Search for the cell housing the specified text and yield its [x, y] center coordinate. 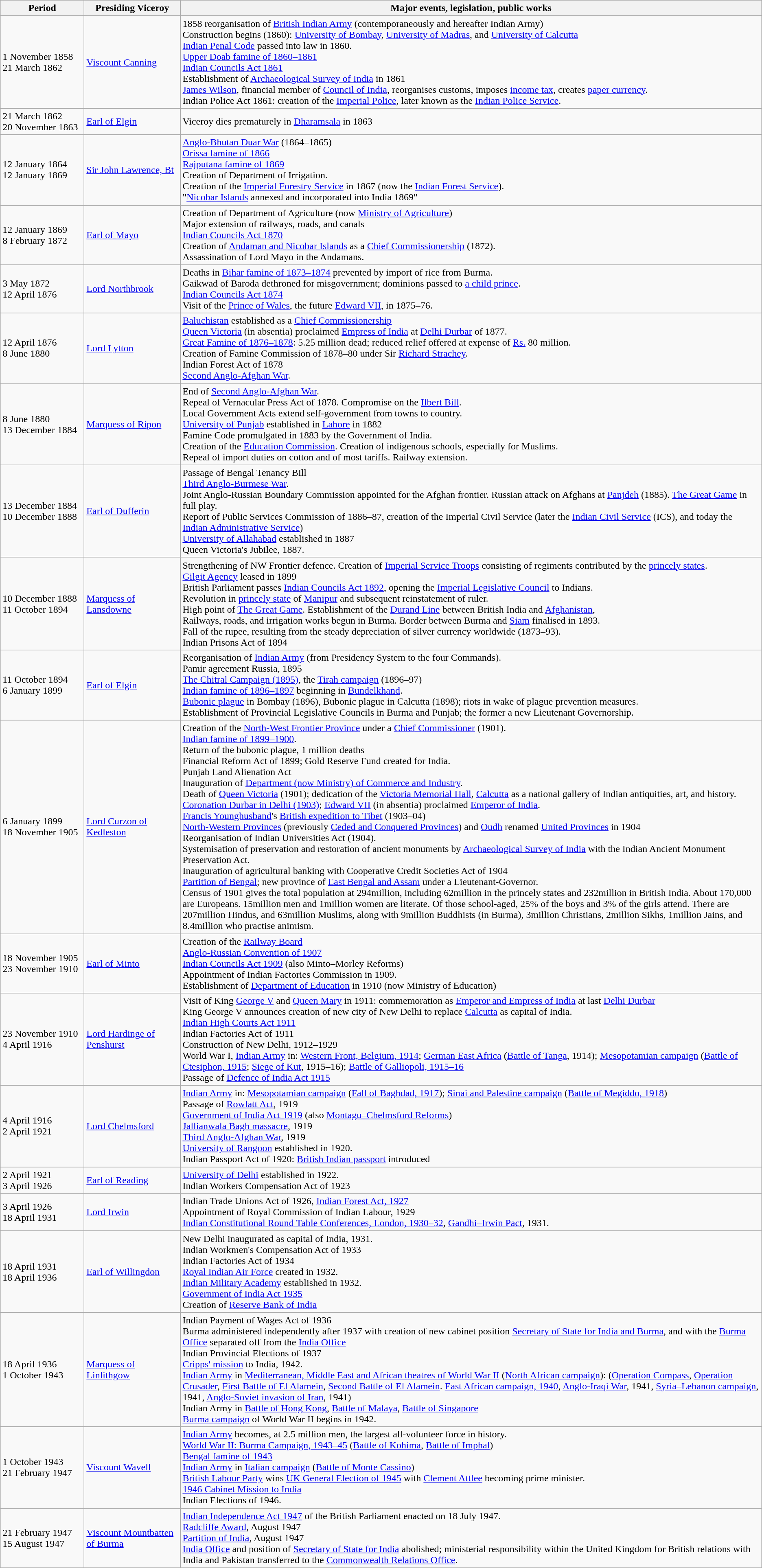
Earl of Minto [132, 964]
Viceroy dies prematurely in Dharamsala in 1863 [471, 121]
10 December 188811 October 1894 [42, 603]
21 February 194715 August 1947 [42, 1538]
Period [42, 8]
12 January 186412 January 1869 [42, 170]
Earl of Reading [132, 1180]
1 November 185821 March 1862 [42, 62]
18 November 190523 November 1910 [42, 964]
4 April 19162 April 1921 [42, 1126]
13 December 188410 December 1888 [42, 511]
11 October 18946 January 1899 [42, 685]
2 April 19213 April 1926 [42, 1180]
Lord Chelmsford [132, 1126]
University of Delhi established in 1922. Indian Workers Compensation Act of 1923 [471, 1180]
Lord Northbrook [132, 289]
3 May 187212 April 1876 [42, 289]
Earl of Dufferin [132, 511]
18 April 19361 October 1943 [42, 1369]
Lord Hardinge of Penshurst [132, 1040]
Marquess of Lansdowne [132, 603]
23 November 19104 April 1916 [42, 1040]
3 April 192618 April 1931 [42, 1212]
1 October 194321 February 1947 [42, 1467]
18 April 193118 April 1936 [42, 1272]
6 January 189918 November 1905 [42, 827]
Earl of Willingdon [132, 1272]
Marquess of Linlithgow [132, 1369]
Presiding Viceroy [132, 8]
Major events, legislation, public works [471, 8]
Viscount Wavell [132, 1467]
12 January 18698 February 1872 [42, 235]
Lord Irwin [132, 1212]
Lord Curzon of Kedleston [132, 827]
Sir John Lawrence, Bt [132, 170]
Earl of Mayo [132, 235]
12 April 18768 June 1880 [42, 348]
21 March 186220 November 1863 [42, 121]
8 June 188013 December 1884 [42, 424]
Viscount Canning [132, 62]
Lord Lytton [132, 348]
Viscount Mountbatten of Burma [132, 1538]
Marquess of Ripon [132, 424]
